Determine the [X, Y] coordinate at the center of the cell enclosing the given text.  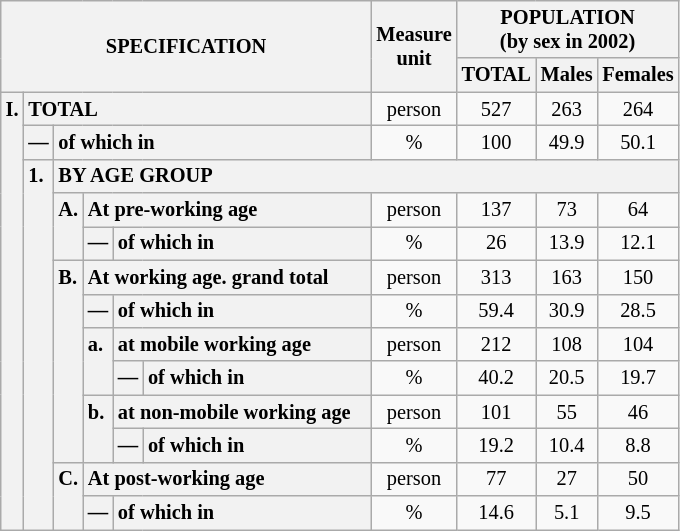
Measure unit [414, 46]
At pre-working age [227, 210]
212 [496, 344]
at mobile working age [242, 344]
163 [567, 277]
At post-working age [227, 479]
150 [638, 277]
263 [567, 109]
50.1 [638, 142]
30.9 [567, 311]
POPULATION (by sex in 2002) [568, 29]
55 [567, 412]
77 [496, 479]
264 [638, 109]
1. [38, 344]
b. [98, 428]
BY AGE GROUP [366, 176]
59.4 [496, 311]
73 [567, 210]
137 [496, 210]
527 [496, 109]
19.2 [496, 445]
At working age. grand total [227, 277]
SPECIFICATION [186, 46]
49.9 [567, 142]
64 [638, 210]
101 [496, 412]
9.5 [638, 513]
20.5 [567, 378]
a. [98, 360]
104 [638, 344]
at non-mobile working age [242, 412]
10.4 [567, 445]
I. [12, 311]
12.1 [638, 243]
108 [567, 344]
26 [496, 243]
5.1 [567, 513]
13.9 [567, 243]
46 [638, 412]
27 [567, 479]
313 [496, 277]
40.2 [496, 378]
14.6 [496, 513]
B. [68, 361]
50 [638, 479]
100 [496, 142]
28.5 [638, 311]
19.7 [638, 378]
C. [68, 496]
8.8 [638, 445]
Females [638, 75]
Males [567, 75]
A. [68, 226]
